Return the (X, Y) coordinate for the center point of the cell that contains the specified text.  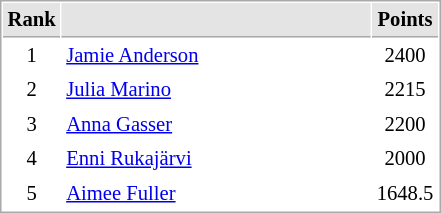
Enni Rukajärvi (216, 158)
Aimee Fuller (216, 194)
5 (32, 194)
2215 (405, 90)
Jamie Anderson (216, 56)
Rank (32, 20)
Julia Marino (216, 90)
1 (32, 56)
Points (405, 20)
2400 (405, 56)
Anna Gasser (216, 124)
2 (32, 90)
2200 (405, 124)
3 (32, 124)
4 (32, 158)
1648.5 (405, 194)
2000 (405, 158)
